Locate the cell with the specified text and output its (X, Y) center coordinate. 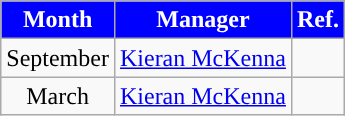
Manager (202, 20)
March (58, 96)
Month (58, 20)
September (58, 58)
Ref. (318, 20)
